From the cell containing the given text, extract its center point as (x, y) coordinate. 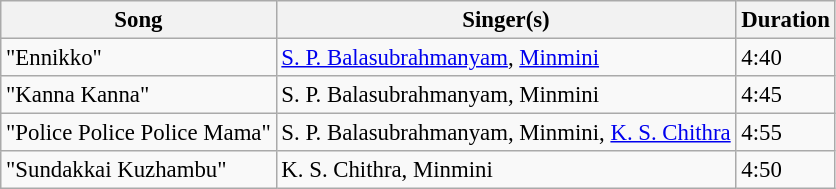
Singer(s) (506, 20)
S. P. Balasubrahmanyam, Minmini, K. S. Chithra (506, 133)
"Ennikko" (138, 58)
"Kanna Kanna" (138, 95)
4:55 (786, 133)
Song (138, 20)
K. S. Chithra, Minmini (506, 170)
Duration (786, 20)
4:50 (786, 170)
4:45 (786, 95)
"Police Police Police Mama" (138, 133)
"Sundakkai Kuzhambu" (138, 170)
4:40 (786, 58)
